Detect which cell encompasses the target text, then output its [x, y] center coordinate. 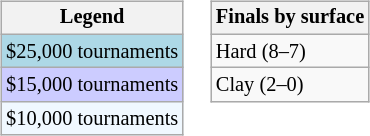
Finals by surface [290, 18]
Legend [92, 18]
Hard (8–7) [290, 51]
$15,000 tournaments [92, 85]
$25,000 tournaments [92, 51]
Clay (2–0) [290, 85]
$10,000 tournaments [92, 119]
